Return [x, y] of the center of cell containing provided text 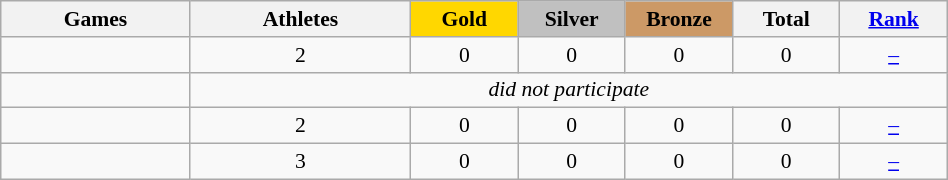
Silver [572, 19]
Games [96, 19]
Bronze [678, 19]
Total [786, 19]
Rank [894, 19]
did not participate [568, 90]
3 [300, 162]
Athletes [300, 19]
Gold [464, 19]
